Return [x, y] of the center of cell containing provided text 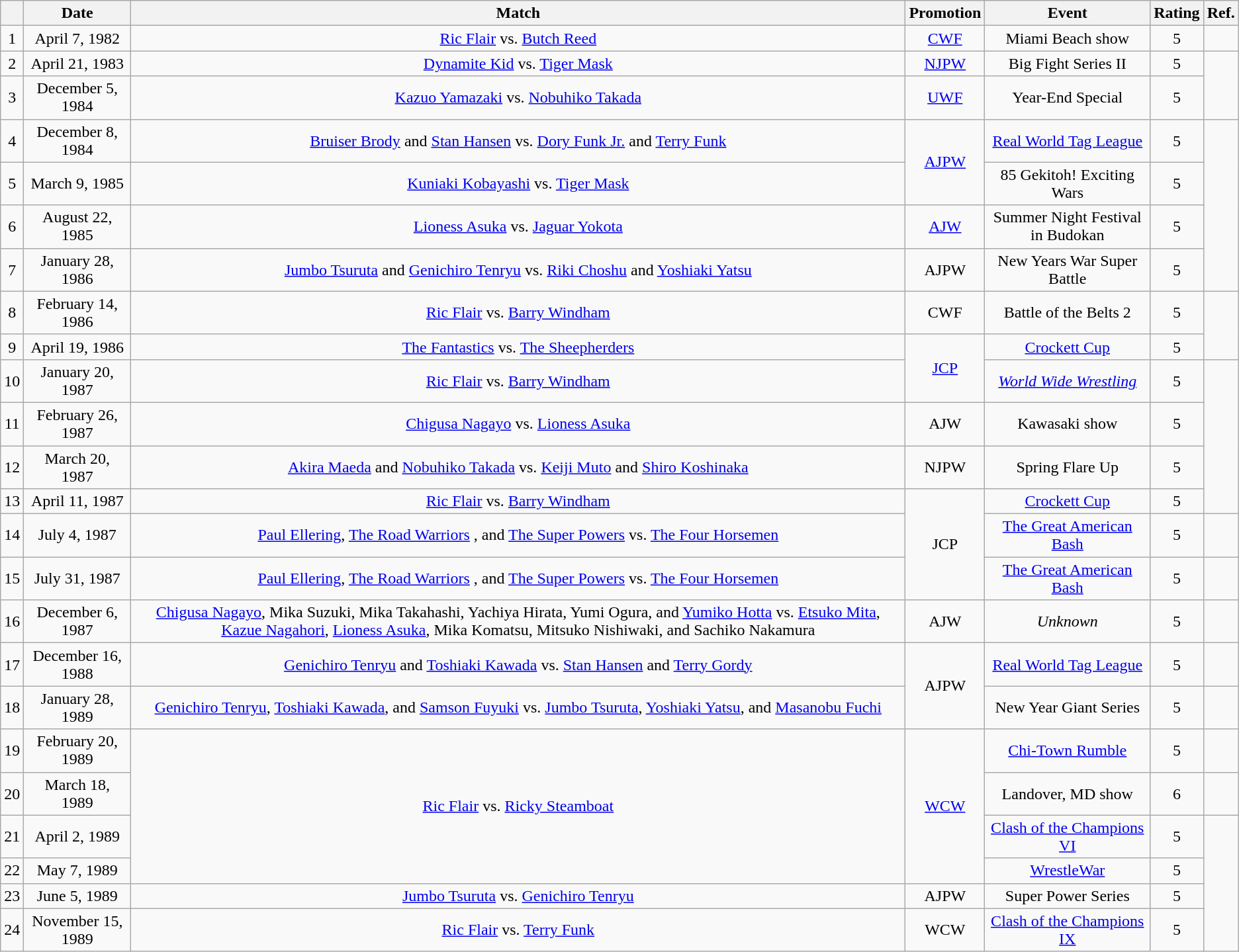
April 11, 1987 [77, 501]
1 [12, 38]
Landover, MD show [1068, 794]
Big Fight Series II [1068, 64]
February 20, 1989 [77, 750]
24 [12, 930]
Summer Night Festival in Budokan [1068, 226]
4 [12, 140]
Ref. [1220, 13]
March 20, 1987 [77, 467]
Kuniaki Kobayashi vs. Tiger Mask [518, 184]
Lioness Asuka vs. Jaguar Yokota [518, 226]
Clash of the Champions IX [1068, 930]
Promotion [945, 13]
Kazuo Yamazaki vs. Nobuhiko Takada [518, 98]
Year-End Special [1068, 98]
Akira Maeda and Nobuhiko Takada vs. Keiji Muto and Shiro Koshinaka [518, 467]
May 7, 1989 [77, 871]
16 [12, 622]
New Years War Super Battle [1068, 270]
April 2, 1989 [77, 836]
12 [12, 467]
The Fantastics vs. The Sheepherders [518, 347]
Clash of the Champions VI [1068, 836]
World Wide Wrestling [1068, 381]
Rating [1177, 13]
15 [12, 578]
Genichiro Tenryu and Toshiaki Kawada vs. Stan Hansen and Terry Gordy [518, 664]
August 22, 1985 [77, 226]
December 5, 1984 [77, 98]
23 [12, 896]
July 31, 1987 [77, 578]
March 9, 1985 [77, 184]
November 15, 1989 [77, 930]
14 [12, 536]
8 [12, 312]
UWF [945, 98]
Ric Flair vs. Ricky Steamboat [518, 806]
March 18, 1989 [77, 794]
Miami Beach show [1068, 38]
85 Gekitoh! Exciting Wars [1068, 184]
February 14, 1986 [77, 312]
April 21, 1983 [77, 64]
Event [1068, 13]
Match [518, 13]
Ric Flair vs. Butch Reed [518, 38]
Jumbo Tsuruta and Genichiro Tenryu vs. Riki Choshu and Yoshiaki Yatsu [518, 270]
April 7, 1982 [77, 38]
January 28, 1989 [77, 708]
Kawasaki show [1068, 423]
April 19, 1986 [77, 347]
3 [12, 98]
10 [12, 381]
Genichiro Tenryu, Toshiaki Kawada, and Samson Fuyuki vs. Jumbo Tsuruta, Yoshiaki Yatsu, and Masanobu Fuchi [518, 708]
February 26, 1987 [77, 423]
Chigusa Nagayo vs. Lioness Asuka [518, 423]
January 20, 1987 [77, 381]
January 28, 1986 [77, 270]
Jumbo Tsuruta vs. Genichiro Tenryu [518, 896]
December 6, 1987 [77, 622]
2 [12, 64]
Chi-Town Rumble [1068, 750]
Ric Flair vs. Terry Funk [518, 930]
22 [12, 871]
17 [12, 664]
July 4, 1987 [77, 536]
Spring Flare Up [1068, 467]
21 [12, 836]
Date [77, 13]
Bruiser Brody and Stan Hansen vs. Dory Funk Jr. and Terry Funk [518, 140]
7 [12, 270]
December 8, 1984 [77, 140]
19 [12, 750]
Super Power Series [1068, 896]
Unknown [1068, 622]
December 16, 1988 [77, 664]
13 [12, 501]
Battle of the Belts 2 [1068, 312]
11 [12, 423]
Dynamite Kid vs. Tiger Mask [518, 64]
New Year Giant Series [1068, 708]
20 [12, 794]
June 5, 1989 [77, 896]
9 [12, 347]
18 [12, 708]
WrestleWar [1068, 871]
